Output the [X, Y] coordinate of the center of the cell containing the given text.  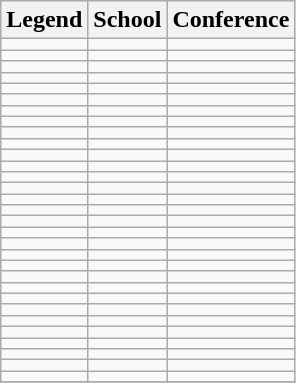
Legend [44, 20]
School [128, 20]
Conference [231, 20]
